Detect which cell encompasses the target text, then output its (X, Y) center coordinate. 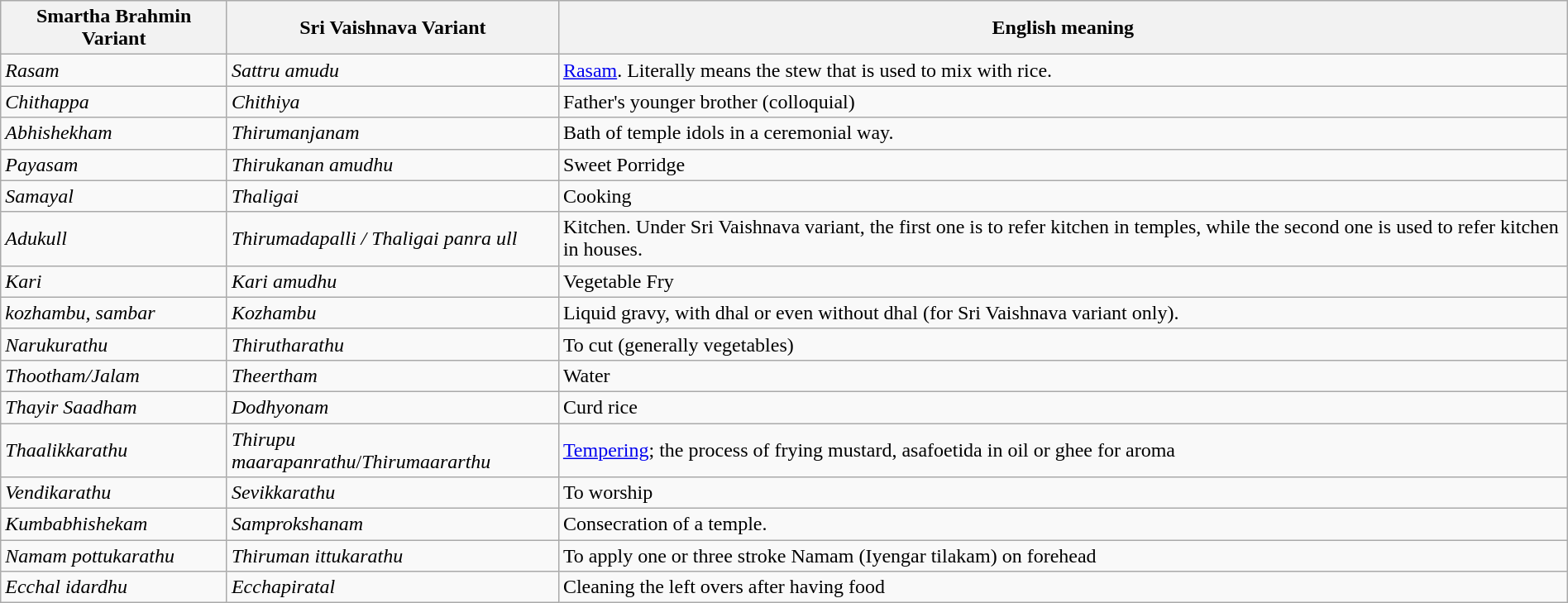
Thaalikkarathu (114, 450)
Sevikkarathu (392, 493)
Sweet Porridge (1063, 165)
Chithappa (114, 102)
Kari (114, 281)
Kozhambu (392, 313)
Cleaning the left overs after having food (1063, 587)
Ecchal idardhu (114, 587)
Vegetable Fry (1063, 281)
To cut (generally vegetables) (1063, 344)
Sri Vaishnava Variant (392, 28)
Adukull (114, 238)
Narukurathu (114, 344)
English meaning (1063, 28)
Thirupu maarapanrathu/Thirumaararthu (392, 450)
Samprokshanam (392, 524)
Chithiya (392, 102)
Thirutharathu (392, 344)
Rasam. Literally means the stew that is used to mix with rice. (1063, 70)
Kumbabhishekam (114, 524)
Kitchen. Under Sri Vaishnava variant, the first one is to refer kitchen in temples, while the second one is used to refer kitchen in houses. (1063, 238)
Cooking (1063, 196)
kozhambu, sambar (114, 313)
Thirukanan amudhu (392, 165)
To apply one or three stroke Namam (Iyengar tilakam) on forehead (1063, 556)
Payasam (114, 165)
Samayal (114, 196)
Consecration of a temple. (1063, 524)
Dodhyonam (392, 407)
Smartha Brahmin Variant (114, 28)
Water (1063, 376)
Abhishekham (114, 133)
Thiruman ittukarathu (392, 556)
Namam pottukarathu (114, 556)
Curd rice (1063, 407)
Kari amudhu (392, 281)
Bath of temple idols in a ceremonial way. (1063, 133)
Theertham (392, 376)
Father's younger brother (colloquial) (1063, 102)
Thootham/Jalam (114, 376)
Sattru amudu (392, 70)
Thirumadapalli / Thaligai panra ull (392, 238)
Thaligai (392, 196)
Liquid gravy, with dhal or even without dhal (for Sri Vaishnava variant only). (1063, 313)
Thirumanjanam (392, 133)
Ecchapiratal (392, 587)
Thayir Saadham (114, 407)
Rasam (114, 70)
To worship (1063, 493)
Tempering; the process of frying mustard, asafoetida in oil or ghee for aroma (1063, 450)
Vendikarathu (114, 493)
